Output the (X, Y) coordinate of the center of the cell containing the given text.  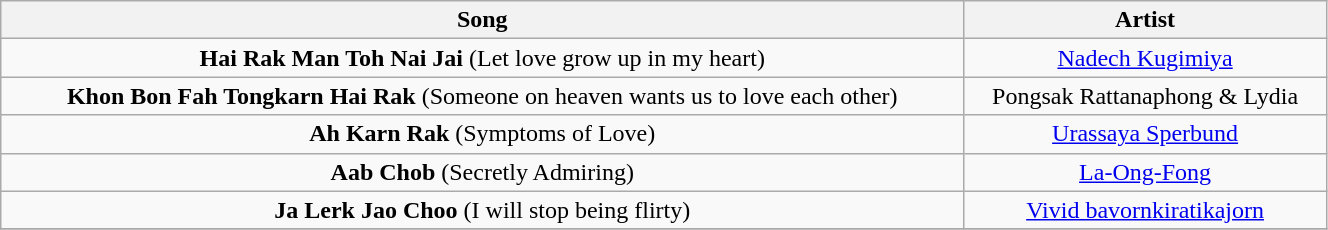
Aab Chob (Secretly Admiring) (482, 172)
Pongsak Rattanaphong & Lydia (1146, 96)
Khon Bon Fah Tongkarn Hai Rak (Someone on heaven wants us to love each other) (482, 96)
Song (482, 20)
Ah Karn Rak (Symptoms of Love) (482, 134)
Artist (1146, 20)
Urassaya Sperbund (1146, 134)
Nadech Kugimiya (1146, 58)
Hai Rak Man Toh Nai Jai (Let love grow up in my heart) (482, 58)
Vivid bavornkiratikajorn (1146, 210)
La-Ong-Fong (1146, 172)
Ja Lerk Jao Choo (I will stop being flirty) (482, 210)
